Identify which cell holds the provided text, then report its (X, Y) central coordinate. 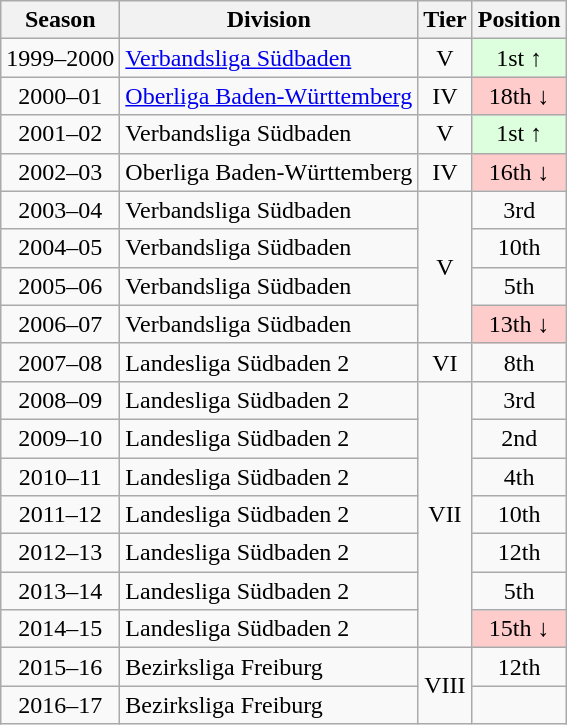
2003–04 (60, 210)
2000–01 (60, 96)
2012–13 (60, 553)
2014–15 (60, 629)
2015–16 (60, 667)
2008–09 (60, 400)
18th ↓ (519, 96)
2006–07 (60, 324)
2010–11 (60, 477)
2013–14 (60, 591)
4th (519, 477)
13th ↓ (519, 324)
2005–06 (60, 286)
2011–12 (60, 515)
VIII (446, 686)
VI (446, 362)
Division (269, 20)
2004–05 (60, 248)
2016–17 (60, 705)
2001–02 (60, 134)
8th (519, 362)
Position (519, 20)
2nd (519, 438)
Season (60, 20)
Tier (446, 20)
2007–08 (60, 362)
1999–2000 (60, 58)
2009–10 (60, 438)
VII (446, 514)
15th ↓ (519, 629)
16th ↓ (519, 172)
2002–03 (60, 172)
